Capture the cell that displays the provided text and extract its [X, Y] central coordinate. 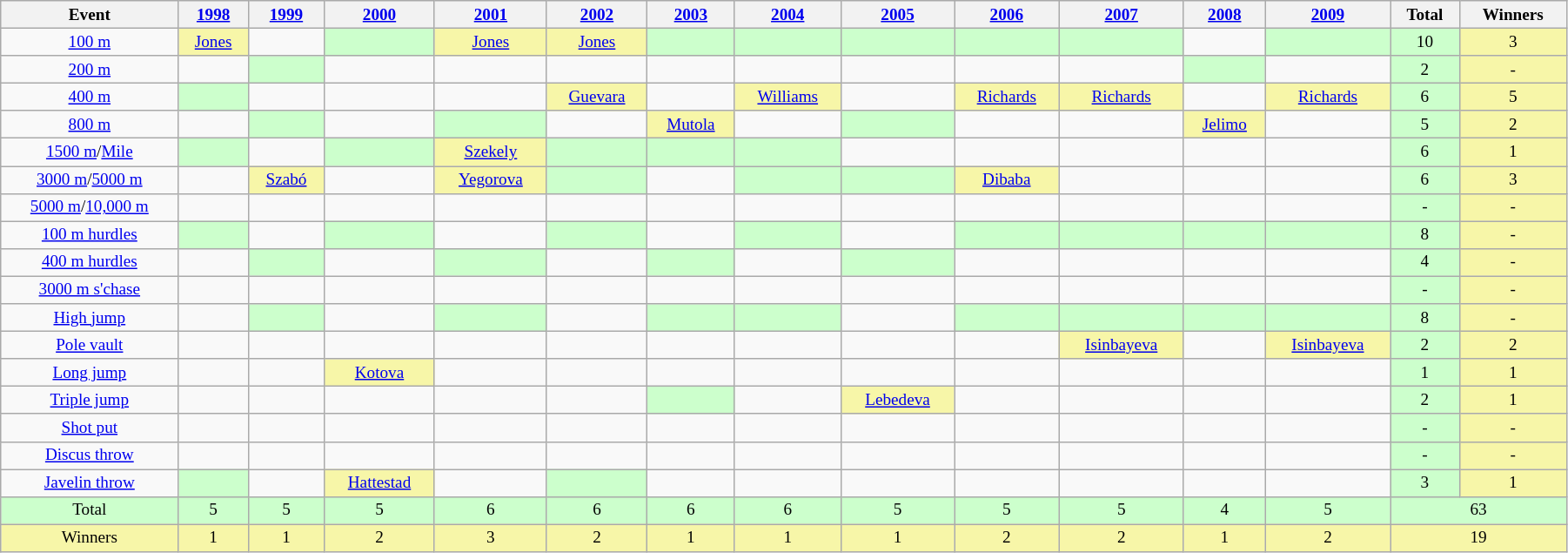
High jump [90, 318]
Kotova [379, 373]
2008 [1224, 15]
Williams [787, 97]
800 m [90, 125]
2009 [1328, 15]
2007 [1121, 15]
Mutola [691, 125]
5000 m/10,000 m [90, 207]
2000 [379, 15]
19 [1479, 538]
2003 [691, 15]
2005 [897, 15]
1500 m/Mile [90, 152]
63 [1479, 510]
100 m hurdles [90, 235]
Dibaba [1007, 179]
100 m [90, 42]
400 m [90, 97]
2001 [491, 15]
Discus throw [90, 455]
10 [1425, 42]
1999 [285, 15]
Guevara [597, 97]
2004 [787, 15]
Szabó [285, 179]
400 m hurdles [90, 262]
Hattestad [379, 482]
Javelin throw [90, 482]
Shot put [90, 428]
3000 m s'chase [90, 290]
1998 [214, 15]
Yegorova [491, 179]
Long jump [90, 373]
Szekely [491, 152]
2002 [597, 15]
200 m [90, 70]
2006 [1007, 15]
Jelimo [1224, 125]
Event [90, 15]
Lebedeva [897, 401]
Pole vault [90, 345]
3000 m/5000 m [90, 179]
Triple jump [90, 401]
